Determine the (x, y) coordinate at the center of the cell enclosing the given text.  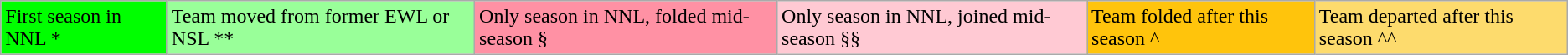
Team moved from former EWL or NSL ** (320, 27)
Team departed after this season ^^ (1441, 27)
Only season in NNL, joined mid-season §§ (932, 27)
Only season in NNL, folded mid-season § (627, 27)
Team folded after this season ^ (1201, 27)
First season in NNL * (84, 27)
